Find where the given text appears and provide that cell's center as [x, y] coordinate. 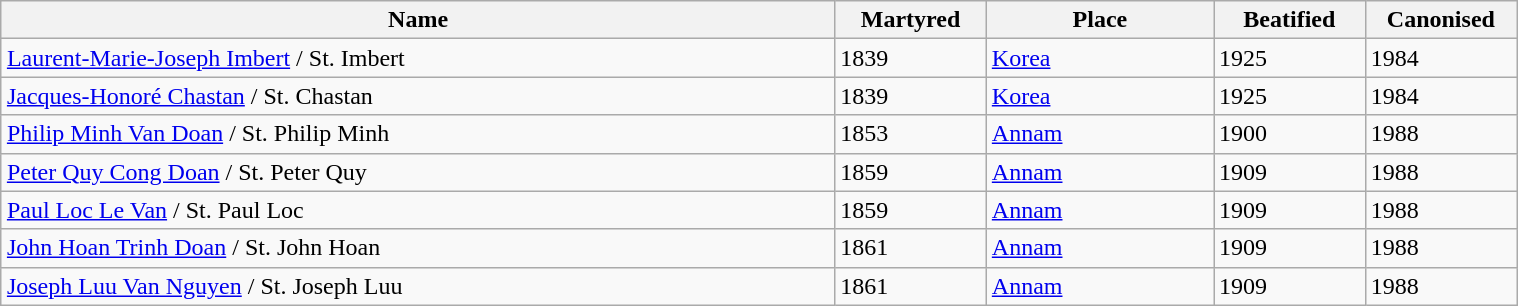
Place [1100, 20]
Paul Loc Le Van / St. Paul Loc [418, 210]
Beatified [1290, 20]
Peter Quy Cong Doan / St. Peter Quy [418, 172]
1900 [1290, 134]
Canonised [1441, 20]
Jacques-Honoré Chastan / St. Chastan [418, 96]
Joseph Luu Van Nguyen / St. Joseph Luu [418, 286]
Philip Minh Van Doan / St. Philip Minh [418, 134]
Name [418, 20]
Martyred [911, 20]
John Hoan Trinh Doan / St. John Hoan [418, 248]
1853 [911, 134]
Laurent-Marie-Joseph Imbert / St. Imbert [418, 58]
